Find where the given text appears and provide that cell's center as [X, Y] coordinate. 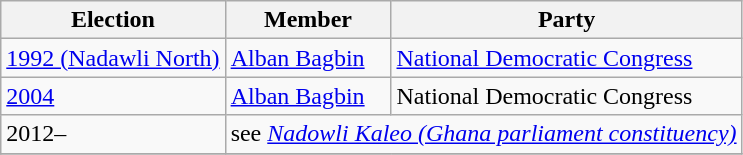
Party [566, 20]
Member [308, 20]
2004 [113, 96]
1992 (Nadawli North) [113, 58]
Election [113, 20]
see Nadowli Kaleo (Ghana parliament constituency) [484, 134]
2012– [113, 134]
